Find where the given text appears and provide that cell's center as (X, Y) coordinate. 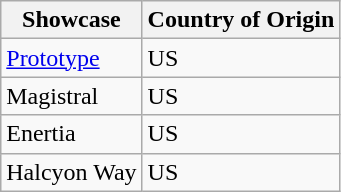
Country of Origin (241, 20)
Halcyon Way (72, 172)
Showcase (72, 20)
Enertia (72, 134)
Magistral (72, 96)
Prototype (72, 58)
